Output the [X, Y] coordinate of the center of the cell containing the given text.  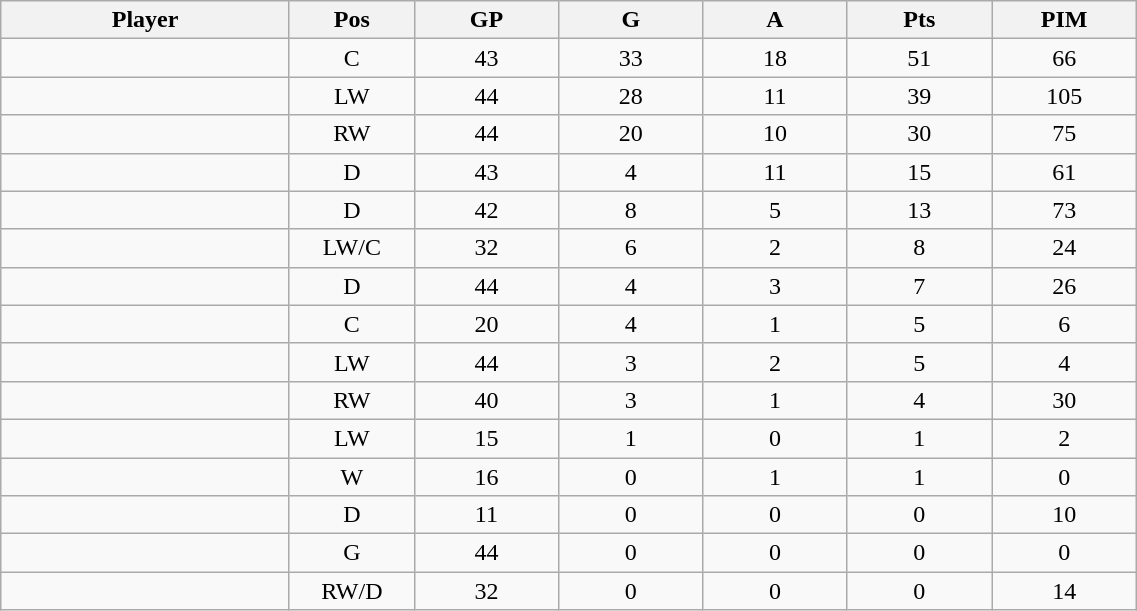
66 [1064, 58]
51 [919, 58]
28 [631, 96]
PIM [1064, 20]
7 [919, 286]
RW/D [352, 591]
61 [1064, 172]
18 [775, 58]
105 [1064, 96]
26 [1064, 286]
GP [486, 20]
W [352, 477]
42 [486, 210]
39 [919, 96]
Pts [919, 20]
14 [1064, 591]
24 [1064, 248]
73 [1064, 210]
LW/C [352, 248]
Player [146, 20]
33 [631, 58]
40 [486, 400]
A [775, 20]
Pos [352, 20]
75 [1064, 134]
13 [919, 210]
16 [486, 477]
